Find where the given text appears and provide that cell's center as (x, y) coordinate. 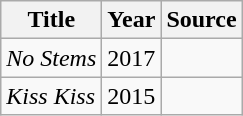
Year (132, 20)
Title (52, 20)
Source (202, 20)
Kiss Kiss (52, 96)
2017 (132, 58)
2015 (132, 96)
No Stems (52, 58)
